Pinpoint the cell where the given text exists, returning its (X, Y) midpoint coordinate. 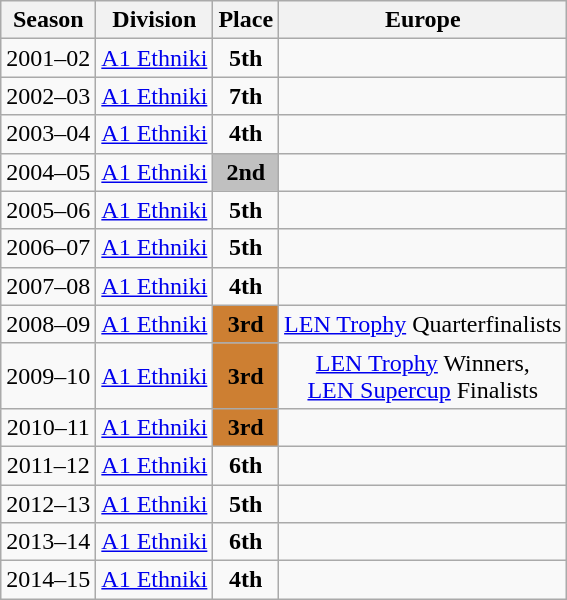
2002–03 (48, 96)
2014–15 (48, 580)
2013–14 (48, 542)
7th (246, 96)
2nd (246, 172)
2007–08 (48, 286)
2011–12 (48, 465)
2004–05 (48, 172)
2009–10 (48, 376)
Season (48, 20)
2003–04 (48, 134)
Place (246, 20)
2010–11 (48, 427)
Division (154, 20)
2006–07 (48, 248)
2012–13 (48, 503)
2008–09 (48, 324)
LEN Trophy Quarterfinalists (423, 324)
2001–02 (48, 58)
2005–06 (48, 210)
LEN Trophy Winners, LEN Supercup Finalists (423, 376)
Europe (423, 20)
